Identify which cell holds the provided text, then report its (X, Y) central coordinate. 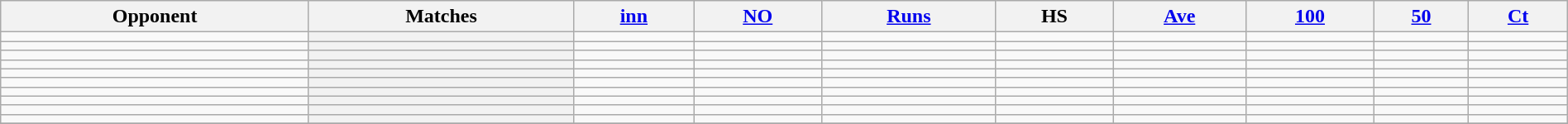
50 (1421, 17)
Matches (441, 17)
NO (758, 17)
HS (1054, 17)
100 (1310, 17)
Ave (1179, 17)
inn (634, 17)
Runs (908, 17)
Ct (1518, 17)
Opponent (155, 17)
